Determine the (x, y) coordinate at the center of the cell enclosing the given text.  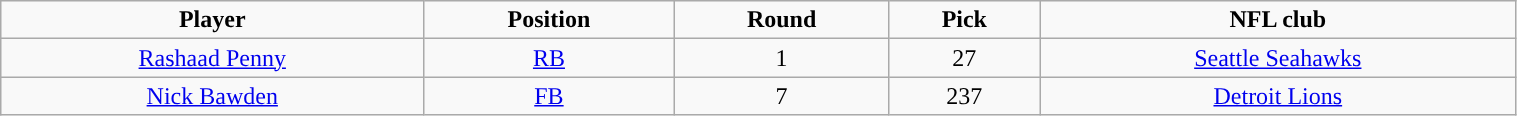
Player (212, 20)
1 (782, 58)
237 (964, 96)
Seattle Seahawks (1278, 58)
RB (549, 58)
27 (964, 58)
Detroit Lions (1278, 96)
Rashaad Penny (212, 58)
Position (549, 20)
NFL club (1278, 20)
FB (549, 96)
Round (782, 20)
Pick (964, 20)
7 (782, 96)
Nick Bawden (212, 96)
